Identify which cell holds the provided text, then report its (X, Y) central coordinate. 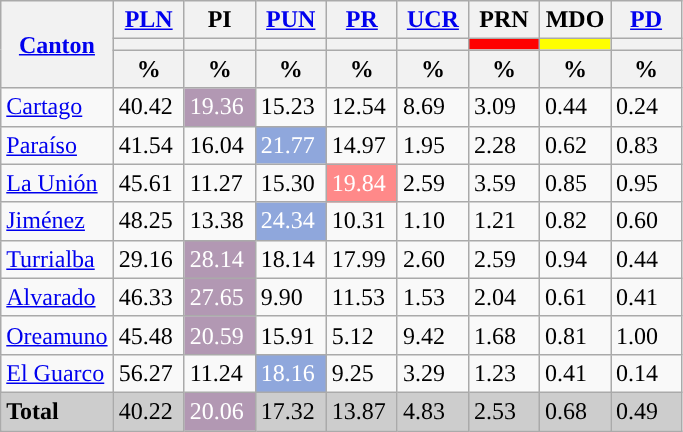
13.38 (220, 221)
Turrialba (57, 259)
0.81 (574, 335)
8.69 (432, 107)
PLN (148, 20)
17.32 (290, 411)
1.95 (432, 145)
20.06 (220, 411)
Oreamuno (57, 335)
45.61 (148, 183)
1.23 (504, 373)
3.29 (432, 373)
0.68 (574, 411)
2.04 (504, 297)
19.36 (220, 107)
PRN (504, 20)
28.14 (220, 259)
12.54 (362, 107)
PUN (290, 20)
18.14 (290, 259)
14.97 (362, 145)
Paraíso (57, 145)
10.31 (362, 221)
0.85 (574, 183)
0.49 (646, 411)
48.25 (148, 221)
1.68 (504, 335)
41.54 (148, 145)
0.95 (646, 183)
3.59 (504, 183)
Total (57, 411)
0.60 (646, 221)
1.21 (504, 221)
13.87 (362, 411)
56.27 (148, 373)
46.33 (148, 297)
Cartago (57, 107)
2.28 (504, 145)
PI (220, 20)
5.12 (362, 335)
2.53 (504, 411)
21.77 (290, 145)
El Guarco (57, 373)
Jiménez (57, 221)
9.25 (362, 373)
15.91 (290, 335)
15.23 (290, 107)
0.62 (574, 145)
45.48 (148, 335)
40.22 (148, 411)
Canton (57, 44)
Alvarado (57, 297)
15.30 (290, 183)
0.24 (646, 107)
20.59 (220, 335)
0.14 (646, 373)
19.84 (362, 183)
18.16 (290, 373)
1.10 (432, 221)
11.53 (362, 297)
16.04 (220, 145)
La Unión (57, 183)
1.00 (646, 335)
0.61 (574, 297)
17.99 (362, 259)
11.24 (220, 373)
UCR (432, 20)
9.42 (432, 335)
0.83 (646, 145)
MDO (574, 20)
27.65 (220, 297)
PR (362, 20)
24.34 (290, 221)
29.16 (148, 259)
3.09 (504, 107)
2.60 (432, 259)
9.90 (290, 297)
40.42 (148, 107)
4.83 (432, 411)
11.27 (220, 183)
0.82 (574, 221)
1.53 (432, 297)
0.94 (574, 259)
PD (646, 20)
